Find where the given text appears and provide that cell's center as [x, y] coordinate. 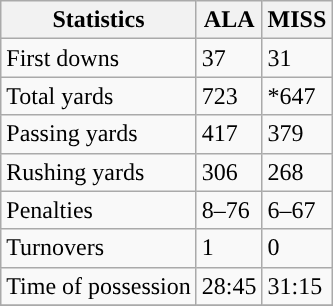
0 [297, 248]
28:45 [229, 286]
ALA [229, 20]
31:15 [297, 286]
Total yards [99, 96]
723 [229, 96]
Penalties [99, 210]
37 [229, 58]
268 [297, 172]
306 [229, 172]
1 [229, 248]
Statistics [99, 20]
Time of possession [99, 286]
8–76 [229, 210]
417 [229, 134]
*647 [297, 96]
MISS [297, 20]
Rushing yards [99, 172]
First downs [99, 58]
379 [297, 134]
6–67 [297, 210]
31 [297, 58]
Turnovers [99, 248]
Passing yards [99, 134]
